Find where the given text appears and provide that cell's center as [X, Y] coordinate. 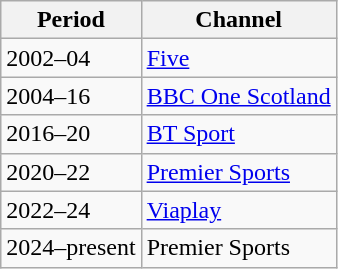
2004–16 [71, 96]
2024–present [71, 248]
Five [238, 58]
Channel [238, 20]
2016–20 [71, 134]
Viaplay [238, 210]
2022–24 [71, 210]
2020–22 [71, 172]
BBC One Scotland [238, 96]
Period [71, 20]
2002–04 [71, 58]
BT Sport [238, 134]
